Extract the [x, y] coordinate from the center of the cell holding the provided text.  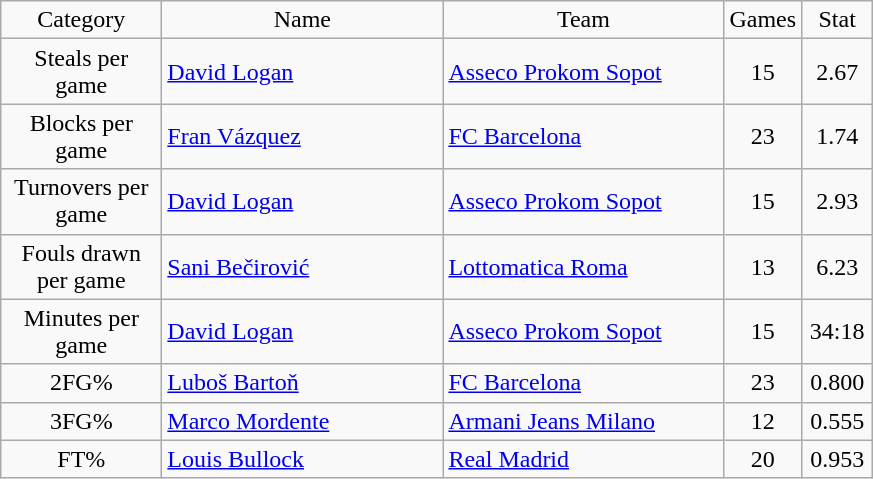
2.67 [838, 72]
Armani Jeans Milano [584, 421]
Fran Vázquez [302, 136]
Lottomatica Roma [584, 266]
Category [82, 20]
Steals per game [82, 72]
6.23 [838, 266]
2FG% [82, 383]
3FG% [82, 421]
Sani Bečirović [302, 266]
Minutes per game [82, 332]
0.800 [838, 383]
Luboš Bartoň [302, 383]
0.555 [838, 421]
Fouls drawn per game [82, 266]
Louis Bullock [302, 459]
Marco Mordente [302, 421]
Name [302, 20]
12 [763, 421]
20 [763, 459]
1.74 [838, 136]
2.93 [838, 202]
Turnovers per game [82, 202]
13 [763, 266]
0.953 [838, 459]
Blocks per game [82, 136]
Team [584, 20]
Real Madrid [584, 459]
34:18 [838, 332]
Stat [838, 20]
Games [763, 20]
FT% [82, 459]
